Capture the cell that displays the provided text and extract its [x, y] central coordinate. 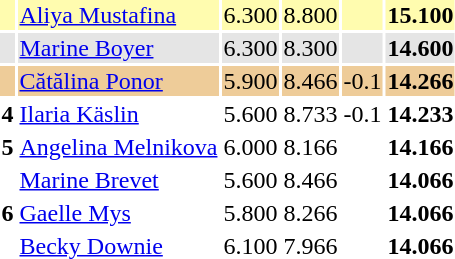
5.900 [250, 81]
8.733 [310, 114]
8.166 [310, 147]
6.000 [250, 147]
14.166 [420, 147]
4 [8, 114]
Angelina Melnikova [118, 147]
Ilaria Käslin [118, 114]
5 [8, 147]
Marine Brevet [118, 180]
14.600 [420, 48]
14.266 [420, 81]
8.266 [310, 213]
8.800 [310, 15]
5.800 [250, 213]
Cătălina Ponor [118, 81]
Gaelle Mys [118, 213]
15.100 [420, 15]
Marine Boyer [118, 48]
8.300 [310, 48]
14.233 [420, 114]
Aliya Mustafina [118, 15]
